Extract the [x, y] coordinate from the center of the cell holding the provided text.  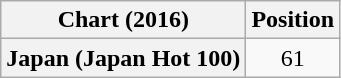
Position [293, 20]
Japan (Japan Hot 100) [124, 58]
61 [293, 58]
Chart (2016) [124, 20]
